From the cell containing the given text, extract its center point as (X, Y) coordinate. 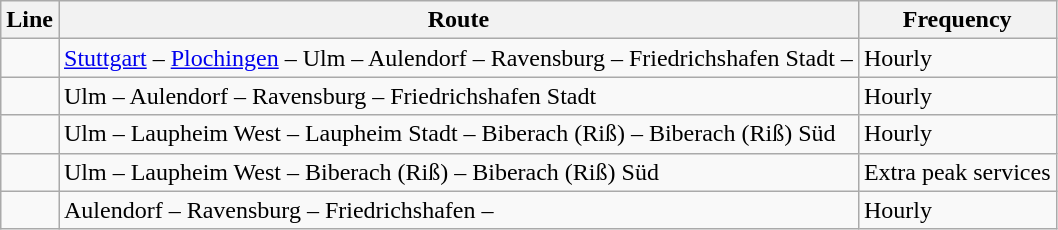
Stuttgart – Plochingen – Ulm – Aulendorf – Ravensburg – Friedrichshafen Stadt – (458, 58)
Extra peak services (957, 172)
Aulendorf – Ravensburg – Friedrichshafen – (458, 210)
Frequency (957, 20)
Ulm – Laupheim West – Biberach (Riß) – Biberach (Riß) Süd (458, 172)
Route (458, 20)
Ulm – Aulendorf – Ravensburg – Friedrichshafen Stadt (458, 96)
Line (30, 20)
Ulm – Laupheim West – Laupheim Stadt – Biberach (Riß) – Biberach (Riß) Süd (458, 134)
